Return the (x, y) coordinate for the center point of the cell that contains the specified text.  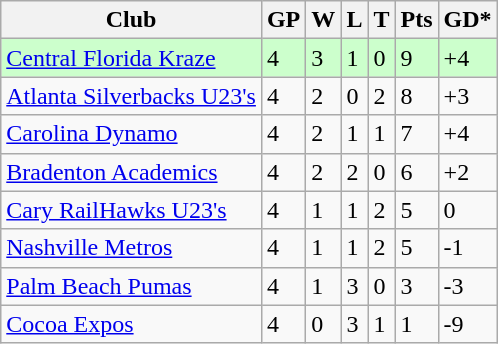
Pts (416, 20)
6 (416, 172)
-9 (468, 324)
Cocoa Expos (132, 324)
Central Florida Kraze (132, 58)
Palm Beach Pumas (132, 286)
W (324, 20)
Cary RailHawks U23's (132, 210)
T (382, 20)
Bradenton Academics (132, 172)
GD* (468, 20)
+2 (468, 172)
9 (416, 58)
GP (283, 20)
L (354, 20)
-1 (468, 248)
Club (132, 20)
+3 (468, 96)
7 (416, 134)
8 (416, 96)
Carolina Dynamo (132, 134)
Nashville Metros (132, 248)
Atlanta Silverbacks U23's (132, 96)
-3 (468, 286)
